Return [x, y] of the center of cell containing provided text 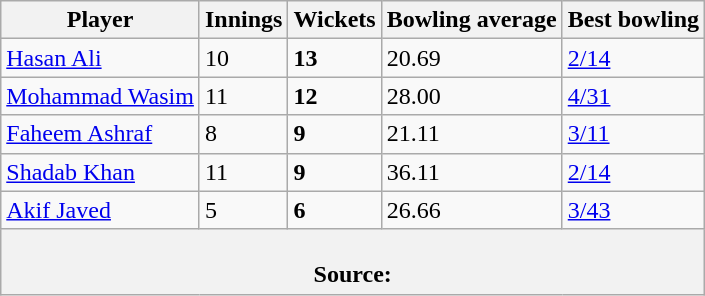
6 [334, 210]
Source: [353, 262]
5 [243, 210]
Best bowling [633, 20]
4/31 [633, 96]
Bowling average [472, 20]
26.66 [472, 210]
Wickets [334, 20]
Faheem Ashraf [100, 134]
Shadab Khan [100, 172]
Akif Javed [100, 210]
Mohammad Wasim [100, 96]
13 [334, 58]
12 [334, 96]
28.00 [472, 96]
36.11 [472, 172]
Player [100, 20]
8 [243, 134]
Hasan Ali [100, 58]
10 [243, 58]
21.11 [472, 134]
3/11 [633, 134]
Innings [243, 20]
20.69 [472, 58]
3/43 [633, 210]
